Determine the (X, Y) coordinate at the center of the cell enclosing the given text.  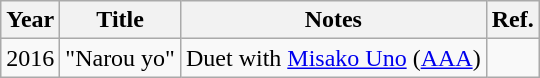
Ref. (512, 20)
Notes (333, 20)
"Narou yo" (120, 58)
Year (30, 20)
2016 (30, 58)
Title (120, 20)
Duet with Misako Uno (AAA) (333, 58)
